Extract the (x, y) coordinate from the center of the cell holding the provided text.  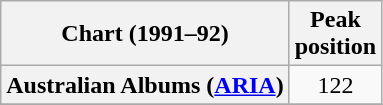
Australian Albums (ARIA) (145, 85)
Chart (1991–92) (145, 34)
Peakposition (335, 34)
122 (335, 85)
